Scan for the cell matching the given text and deliver its [X, Y] coordinate at center. 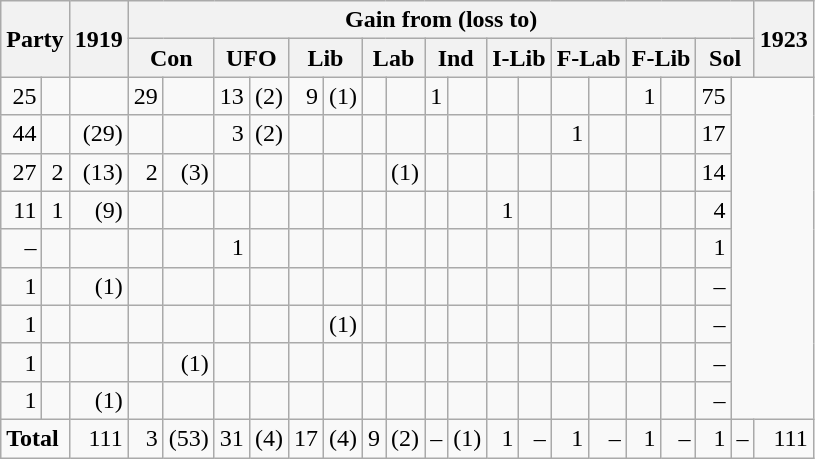
I-Lib [519, 58]
Sol [725, 58]
25 [22, 96]
Lab [394, 58]
(3) [188, 172]
75 [714, 96]
(53) [188, 438]
Gain from (loss to) [441, 20]
1919 [98, 39]
Total [35, 438]
1923 [784, 39]
F-Lib [661, 58]
F-Lab [588, 58]
Party [35, 39]
(9) [98, 210]
44 [22, 134]
Ind [456, 58]
11 [22, 210]
Con [171, 58]
(29) [98, 134]
13 [232, 96]
14 [714, 172]
31 [232, 438]
UFO [251, 58]
4 [714, 210]
Lib [325, 58]
(13) [98, 172]
29 [146, 96]
27 [22, 172]
